Capture the cell that displays the provided text and extract its (X, Y) central coordinate. 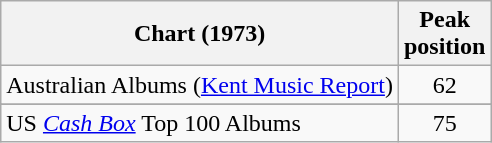
Chart (1973) (200, 34)
75 (444, 123)
Australian Albums (Kent Music Report) (200, 85)
Peakposition (444, 34)
US Cash Box Top 100 Albums (200, 123)
62 (444, 85)
